Find where the given text appears and provide that cell's center as (X, Y) coordinate. 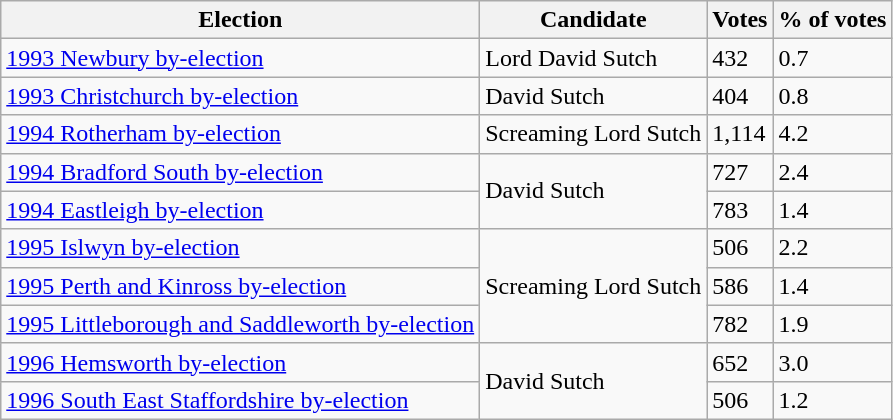
% of votes (832, 20)
1994 Bradford South by-election (240, 172)
1995 Perth and Kinross by-election (240, 286)
Election (240, 20)
1994 Rotherham by-election (240, 134)
0.8 (832, 96)
586 (740, 286)
Candidate (594, 20)
2.2 (832, 248)
432 (740, 58)
4.2 (832, 134)
404 (740, 96)
3.0 (832, 362)
1,114 (740, 134)
727 (740, 172)
782 (740, 324)
2.4 (832, 172)
1995 Islwyn by-election (240, 248)
Votes (740, 20)
1993 Newbury by-election (240, 58)
1.9 (832, 324)
0.7 (832, 58)
1994 Eastleigh by-election (240, 210)
Lord David Sutch (594, 58)
1993 Christchurch by-election (240, 96)
1995 Littleborough and Saddleworth by-election (240, 324)
1.2 (832, 400)
783 (740, 210)
652 (740, 362)
1996 South East Staffordshire by-election (240, 400)
1996 Hemsworth by-election (240, 362)
